Detect which cell encompasses the target text, then output its (x, y) center coordinate. 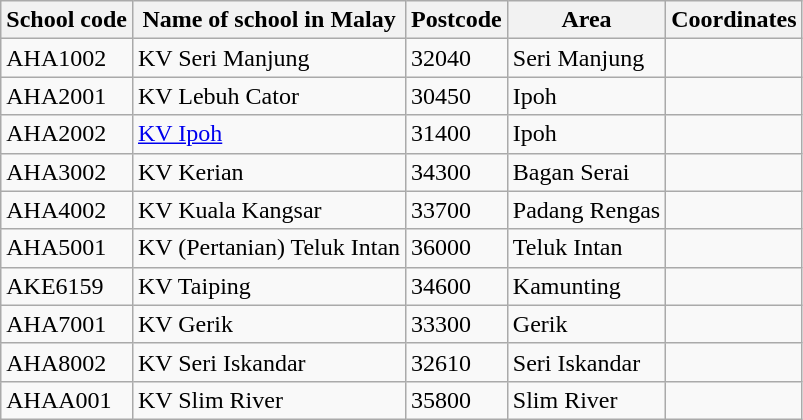
Padang Rengas (586, 210)
AHA2001 (67, 96)
34300 (457, 172)
Postcode (457, 20)
School code (67, 20)
30450 (457, 96)
AHA1002 (67, 58)
Seri Manjung (586, 58)
Kamunting (586, 286)
AHAA001 (67, 400)
KV (Pertanian) Teluk Intan (268, 248)
33700 (457, 210)
Coordinates (734, 20)
34600 (457, 286)
KV Lebuh Cator (268, 96)
31400 (457, 134)
36000 (457, 248)
AHA4002 (67, 210)
KV Kerian (268, 172)
AHA7001 (67, 324)
Gerik (586, 324)
Teluk Intan (586, 248)
35800 (457, 400)
33300 (457, 324)
AHA3002 (67, 172)
Slim River (586, 400)
Area (586, 20)
AHA2002 (67, 134)
KV Taiping (268, 286)
32040 (457, 58)
KV Slim River (268, 400)
AKE6159 (67, 286)
Bagan Serai (586, 172)
AHA8002 (67, 362)
32610 (457, 362)
KV Ipoh (268, 134)
KV Kuala Kangsar (268, 210)
AHA5001 (67, 248)
Name of school in Malay (268, 20)
KV Gerik (268, 324)
KV Seri Manjung (268, 58)
KV Seri Iskandar (268, 362)
Seri Iskandar (586, 362)
